Scan for the cell matching the given text and deliver its (X, Y) coordinate at center. 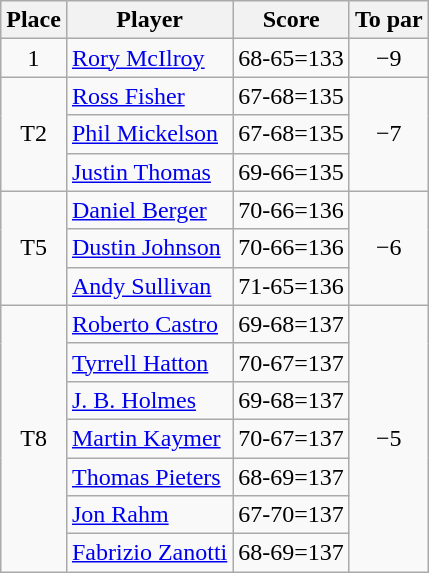
Justin Thomas (149, 172)
Roberto Castro (149, 324)
67-70=137 (292, 515)
Fabrizio Zanotti (149, 553)
−6 (388, 248)
Rory McIlroy (149, 58)
Phil Mickelson (149, 134)
Thomas Pieters (149, 477)
Jon Rahm (149, 515)
T8 (34, 438)
Score (292, 20)
Dustin Johnson (149, 248)
Martin Kaymer (149, 438)
1 (34, 58)
Daniel Berger (149, 210)
−7 (388, 134)
Andy Sullivan (149, 286)
Tyrrell Hatton (149, 362)
To par (388, 20)
Player (149, 20)
69-66=135 (292, 172)
−9 (388, 58)
68-65=133 (292, 58)
J. B. Holmes (149, 400)
T5 (34, 248)
−5 (388, 438)
Ross Fisher (149, 96)
71-65=136 (292, 286)
Place (34, 20)
T2 (34, 134)
